Scan for the cell matching the given text and deliver its (X, Y) coordinate at center. 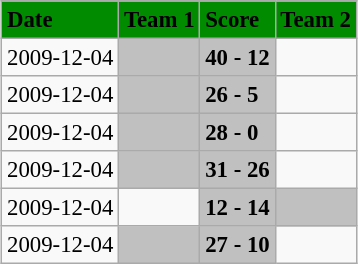
40 - 12 (238, 57)
12 - 14 (238, 208)
Date (60, 20)
Team 2 (316, 20)
26 - 5 (238, 95)
27 - 10 (238, 245)
Team 1 (160, 20)
28 - 0 (238, 133)
Score (238, 20)
31 - 26 (238, 170)
